Locate the cell with the specified text and output its [x, y] center coordinate. 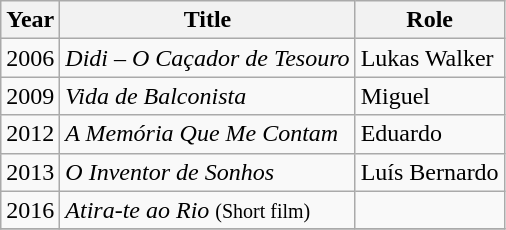
Miguel [430, 96]
Didi – O Caçador de Tesouro [208, 58]
Luís Bernardo [430, 172]
Lukas Walker [430, 58]
Role [430, 20]
2012 [30, 134]
Year [30, 20]
Atira-te ao Rio (Short film) [208, 210]
2006 [30, 58]
2016 [30, 210]
A Memória Que Me Contam [208, 134]
2013 [30, 172]
O Inventor de Sonhos [208, 172]
Title [208, 20]
2009 [30, 96]
Eduardo [430, 134]
Vida de Balconista [208, 96]
